Identify which cell holds the provided text, then report its [X, Y] central coordinate. 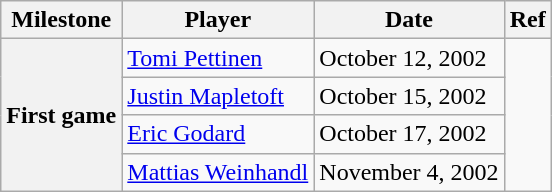
November 4, 2002 [409, 172]
October 15, 2002 [409, 96]
October 17, 2002 [409, 134]
Ref [528, 20]
Eric Godard [218, 134]
Tomi Pettinen [218, 58]
Player [218, 20]
First game [62, 115]
Date [409, 20]
Justin Mapletoft [218, 96]
Milestone [62, 20]
Mattias Weinhandl [218, 172]
October 12, 2002 [409, 58]
